Search for the cell housing the specified text and yield its (X, Y) center coordinate. 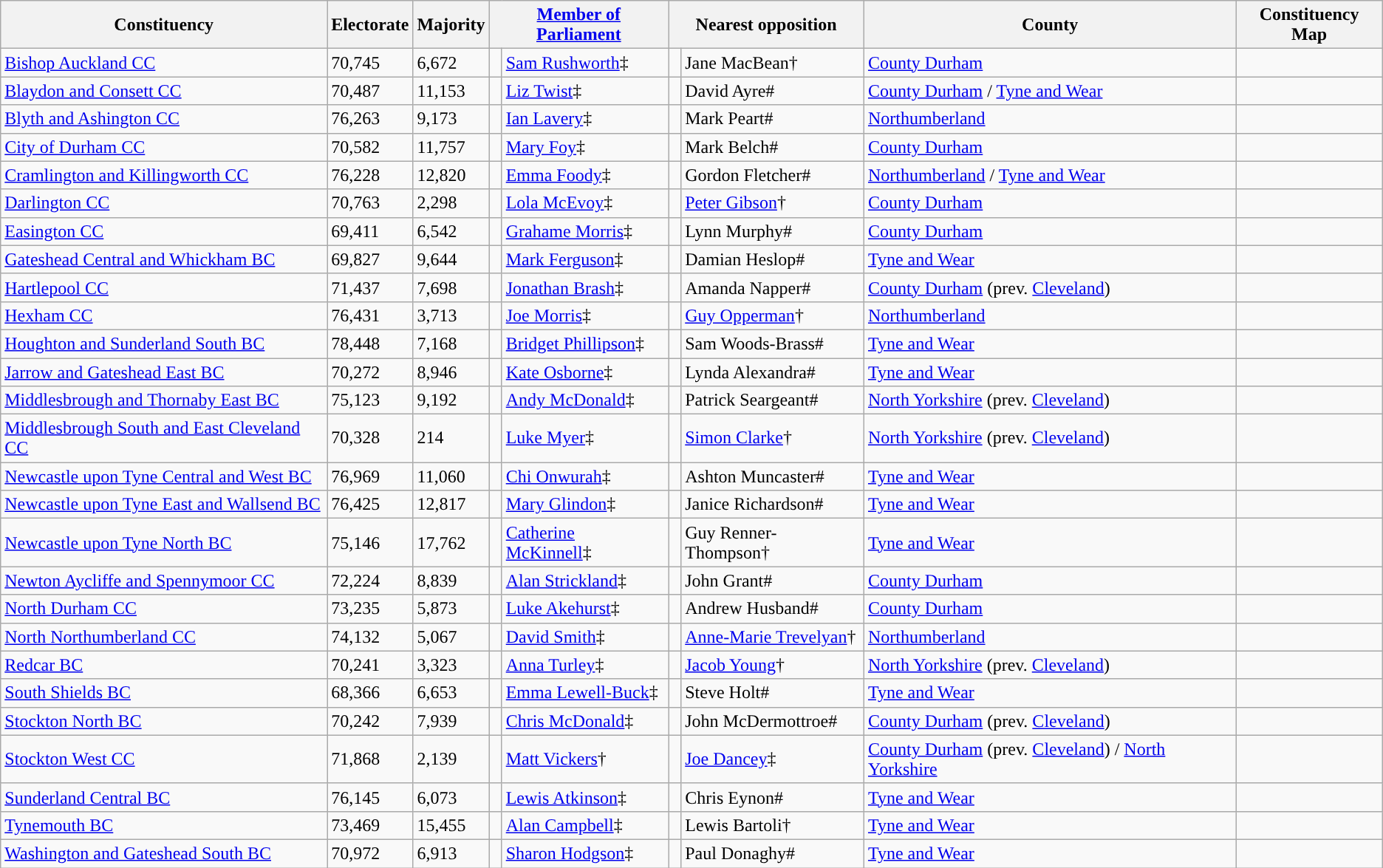
Sunderland Central BC (164, 797)
County Durham (prev. Cleveland) / North Yorkshire (1049, 759)
Mark Belch# (773, 147)
70,972 (370, 853)
Gordon Fletcher# (773, 175)
214 (451, 439)
Bishop Auckland CC (164, 63)
Chi Onwurah‡ (585, 476)
72,224 (370, 581)
Chris McDonald‡ (585, 721)
Mark Peart# (773, 119)
70,328 (370, 439)
75,123 (370, 400)
Electorate (370, 25)
Tynemouth BC (164, 825)
71,868 (370, 759)
70,272 (370, 372)
2,298 (451, 203)
76,969 (370, 476)
Peter Gibson† (773, 203)
70,582 (370, 147)
Easington CC (164, 231)
12,817 (451, 505)
70,241 (370, 665)
Houghton and Sunderland South BC (164, 344)
73,469 (370, 825)
Lola McEvoy‡ (585, 203)
68,366 (370, 693)
3,323 (451, 665)
Janice Richardson# (773, 505)
Lewis Atkinson‡ (585, 797)
North Durham CC (164, 609)
7,939 (451, 721)
David Ayre# (773, 91)
Middlesbrough and Thornaby East BC (164, 400)
8,946 (451, 372)
Newcastle upon Tyne East and Wallsend BC (164, 505)
Constituency Map (1309, 25)
5,067 (451, 637)
70,242 (370, 721)
Emma Lewell-Buck‡ (585, 693)
County Durham / Tyne and Wear (1049, 91)
12,820 (451, 175)
Liz Twist‡ (585, 91)
9,173 (451, 119)
Lynn Murphy# (773, 231)
Jacob Young† (773, 665)
76,263 (370, 119)
71,437 (370, 287)
6,672 (451, 63)
Paul Donaghy# (773, 853)
6,653 (451, 693)
Cramlington and Killingworth CC (164, 175)
Anna Turley‡ (585, 665)
69,827 (370, 259)
Steve Holt# (773, 693)
Blyth and Ashington CC (164, 119)
15,455 (451, 825)
Ashton Muncaster# (773, 476)
Kate Osborne‡ (585, 372)
Alan Strickland‡ (585, 581)
5,873 (451, 609)
7,698 (451, 287)
Jonathan Brash‡ (585, 287)
Newton Aycliffe and Spennymoor CC (164, 581)
70,487 (370, 91)
Mary Glindon‡ (585, 505)
Damian Heslop# (773, 259)
Darlington CC (164, 203)
8,839 (451, 581)
11,060 (451, 476)
Jane MacBean† (773, 63)
Nearest opposition (767, 25)
Anne-Marie Trevelyan† (773, 637)
County (1049, 25)
John McDermottroe# (773, 721)
John Grant# (773, 581)
74,132 (370, 637)
Luke Myer‡ (585, 439)
Andrew Husband# (773, 609)
Alan Campbell‡ (585, 825)
Newcastle upon Tyne North BC (164, 542)
Northumberland / Tyne and Wear (1049, 175)
South Shields BC (164, 693)
North Northumberland CC (164, 637)
Simon Clarke† (773, 439)
Andy McDonald‡ (585, 400)
70,763 (370, 203)
Sam Rushworth‡ (585, 63)
Amanda Napper# (773, 287)
75,146 (370, 542)
Emma Foody‡ (585, 175)
7,168 (451, 344)
6,073 (451, 797)
Sam Woods-Brass# (773, 344)
Constituency (164, 25)
Bridget Phillipson‡ (585, 344)
Hexham CC (164, 315)
3,713 (451, 315)
Member of Parliament (579, 25)
Newcastle upon Tyne Central and West BC (164, 476)
Catherine McKinnell‡ (585, 542)
78,448 (370, 344)
Majority (451, 25)
6,913 (451, 853)
76,425 (370, 505)
Chris Eynon# (773, 797)
69,411 (370, 231)
Lewis Bartoli† (773, 825)
Middlesbrough South and East Cleveland CC (164, 439)
Joe Morris‡ (585, 315)
Blaydon and Consett CC (164, 91)
Guy Opperman† (773, 315)
Matt Vickers† (585, 759)
76,145 (370, 797)
David Smith‡ (585, 637)
Lynda Alexandra# (773, 372)
Guy Renner-Thompson† (773, 542)
Joe Dancey‡ (773, 759)
Patrick Seargeant# (773, 400)
2,139 (451, 759)
11,153 (451, 91)
Grahame Morris‡ (585, 231)
9,192 (451, 400)
Redcar BC (164, 665)
76,228 (370, 175)
17,762 (451, 542)
Sharon Hodgson‡ (585, 853)
Mary Foy‡ (585, 147)
Gateshead Central and Whickham BC (164, 259)
9,644 (451, 259)
6,542 (451, 231)
11,757 (451, 147)
Ian Lavery‡ (585, 119)
Hartlepool CC (164, 287)
70,745 (370, 63)
73,235 (370, 609)
Luke Akehurst‡ (585, 609)
Washington and Gateshead South BC (164, 853)
Jarrow and Gateshead East BC (164, 372)
Stockton North BC (164, 721)
76,431 (370, 315)
City of Durham CC (164, 147)
Stockton West CC (164, 759)
Mark Ferguson‡ (585, 259)
